Identify which cell holds the provided text, then report its (X, Y) central coordinate. 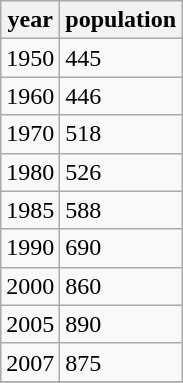
518 (121, 134)
2005 (30, 324)
year (30, 20)
588 (121, 210)
2007 (30, 362)
population (121, 20)
690 (121, 248)
1985 (30, 210)
1970 (30, 134)
875 (121, 362)
2000 (30, 286)
890 (121, 324)
446 (121, 96)
445 (121, 58)
1950 (30, 58)
1990 (30, 248)
526 (121, 172)
1980 (30, 172)
860 (121, 286)
1960 (30, 96)
